Return [X, Y] of the center of cell containing provided text 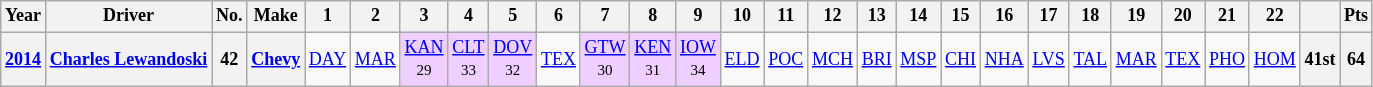
IOW34 [698, 59]
HOM [1274, 59]
DOV32 [513, 59]
MCH [833, 59]
3 [424, 16]
CHI [961, 59]
ELD [742, 59]
1 [327, 16]
TAL [1090, 59]
19 [1136, 16]
2 [376, 16]
Make [276, 16]
5 [513, 16]
7 [605, 16]
4 [468, 16]
Year [24, 16]
Driver [128, 16]
8 [653, 16]
CLT33 [468, 59]
21 [1228, 16]
20 [1183, 16]
18 [1090, 16]
GTW30 [605, 59]
17 [1048, 16]
2014 [24, 59]
42 [230, 59]
15 [961, 16]
KEN31 [653, 59]
14 [918, 16]
PHO [1228, 59]
Pts [1356, 16]
No. [230, 16]
Chevy [276, 59]
11 [786, 16]
MSP [918, 59]
DAY [327, 59]
64 [1356, 59]
41st [1320, 59]
16 [1004, 16]
9 [698, 16]
6 [559, 16]
10 [742, 16]
BRI [876, 59]
NHA [1004, 59]
LVS [1048, 59]
13 [876, 16]
22 [1274, 16]
12 [833, 16]
KAN29 [424, 59]
POC [786, 59]
Charles Lewandoski [128, 59]
